Provide the [X, Y] coordinate of the cell's center where the given text is located.  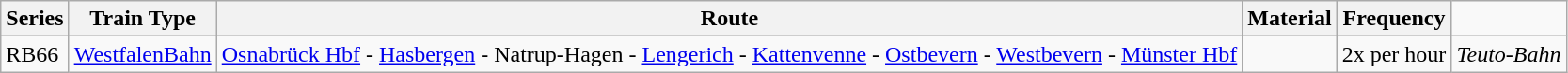
Route [730, 19]
WestfalenBahn [143, 54]
RB66 [35, 54]
Material [1290, 19]
Osnabrück Hbf - Hasbergen - Natrup-Hagen - Lengerich - Kattenvenne - Ostbevern - Westbevern - Münster Hbf [730, 54]
Teuto-Bahn [1509, 54]
Series [35, 19]
2x per hour [1394, 54]
Train Type [143, 19]
Frequency [1394, 19]
